Return the (X, Y) coordinate for the center point of the cell that contains the specified text.  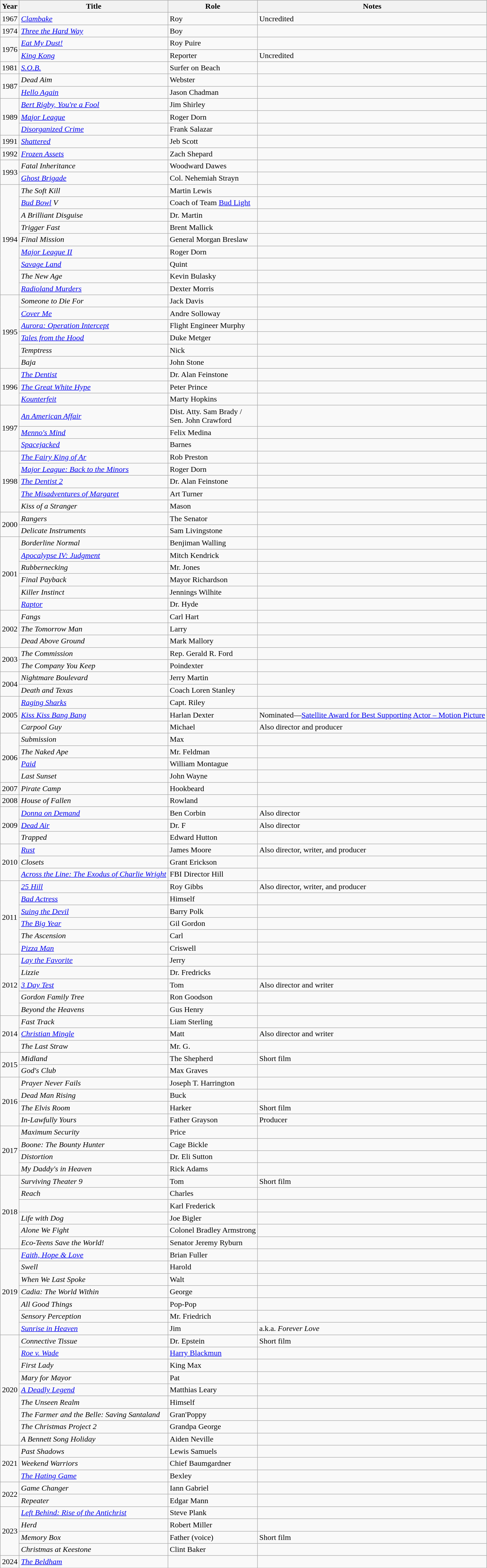
Jim Shirley (213, 104)
1998 (10, 481)
Dr. Epstein (213, 1341)
Hello Again (93, 92)
Lizzie (93, 973)
Coach Loren Stanley (213, 690)
Year (10, 6)
1992 (10, 154)
Coach of Team Bud Light (213, 203)
1995 (10, 332)
Harlan Dexter (213, 715)
2023 (10, 1531)
Eco-Teens Save the World! (93, 1243)
Price (213, 1132)
William Montague (213, 764)
Dr. Hyde (213, 604)
Matt (213, 1034)
Swell (93, 1267)
Sam Livingstone (213, 531)
Mitch Kendrick (213, 555)
Walt (213, 1279)
My Daddy's in Heaven (93, 1169)
2004 (10, 684)
The Senator (213, 518)
Beyond the Heavens (93, 1009)
2003 (10, 660)
1991 (10, 141)
Webster (213, 80)
God's Club (93, 1071)
Grant Erickson (213, 862)
Cover Me (93, 313)
Herd (93, 1525)
Bexley (213, 1476)
Aurora: Operation Intercept (93, 325)
Benjiman Walling (213, 543)
Rangers (93, 518)
Mayor Richardson (213, 580)
2000 (10, 524)
2016 (10, 1101)
Suing the Devil (93, 911)
Marty Hopkins (213, 399)
Matthias Leary (213, 1390)
A Deadly Legend (93, 1390)
Submission (93, 739)
Bert Rigby, You're a Fool (93, 104)
Roy (213, 19)
Edgar Mann (213, 1500)
a.k.a. Forever Love (372, 1328)
Capt. Riley (213, 702)
Christian Mingle (93, 1034)
Rick Adams (213, 1169)
Mr. G. (213, 1046)
2018 (10, 1212)
2011 (10, 917)
Clint Baker (213, 1550)
Game Changer (93, 1488)
Peter Prince (213, 387)
The Fairy King of Ar (93, 457)
Faith, Hope & Love (93, 1255)
First Lady (93, 1365)
Barry Polk (213, 911)
Duke Metger (213, 338)
Rob Preston (213, 457)
Nightmare Boulevard (93, 678)
Steve Plank (213, 1513)
Frozen Assets (93, 154)
Carpool Guy (93, 727)
Dr. Fredricks (213, 973)
The Unseen Realm (93, 1402)
George (213, 1292)
Michael (213, 727)
1989 (10, 117)
Dead Above Ground (93, 641)
1967 (10, 19)
Dead Air (93, 825)
King Kong (93, 55)
Disorganized Crime (93, 129)
Flight Engineer Murphy (213, 325)
Dr. Martin (213, 215)
Mr. Friedrich (213, 1316)
Mason (213, 506)
Borderline Normal (93, 543)
Roy Puire (213, 43)
When We Last Spoke (93, 1279)
1987 (10, 86)
1994 (10, 240)
The Ascension (93, 936)
The Dentist 2 (93, 481)
Surfer on Beach (213, 68)
Dead Man Rising (93, 1095)
Charles (213, 1194)
Ron Goodson (213, 997)
The Elvis Room (93, 1107)
Dead Aim (93, 80)
Fangs (93, 617)
The Farmer and the Belle: Saving Santaland (93, 1414)
Harold (213, 1267)
Baja (93, 362)
2001 (10, 573)
2006 (10, 758)
Pizza Man (93, 948)
Quint (213, 264)
Boy (213, 31)
Jerry (213, 960)
Jason Chadman (213, 92)
Trigger Fast (93, 227)
Notes (372, 6)
Frank Salazar (213, 129)
Martin Lewis (213, 191)
Roe v. Wade (93, 1353)
In-Lawfully Yours (93, 1120)
Mr. Feldman (213, 752)
Rowland (213, 801)
Life with Dog (93, 1218)
Role (213, 6)
Gus Henry (213, 1009)
The Great White Hype (93, 387)
Alone We Fight (93, 1230)
Across the Line: The Exodus of Charlie Wright (93, 874)
Spacejacked (93, 445)
Bad Actress (93, 899)
Major League (93, 117)
The Naked Ape (93, 752)
The Last Straw (93, 1046)
1976 (10, 49)
Surviving Theater 9 (93, 1181)
Joseph T. Harrington (213, 1083)
2010 (10, 862)
Rep. Gerald R. Ford (213, 653)
Grandpa George (213, 1427)
Roy Gibbs (213, 887)
Mark Mallory (213, 641)
Felix Medina (213, 432)
Max (213, 739)
2014 (10, 1034)
The Tomorrow Man (93, 629)
Pirate Camp (93, 789)
Mr. Jones (213, 568)
Larry (213, 629)
Rust (93, 850)
All Good Things (93, 1304)
An American Affair (93, 416)
Prayer Never Fails (93, 1083)
Jack Davis (213, 301)
Closets (93, 862)
Shattered (93, 141)
Dexter Morris (213, 289)
A Brilliant Disguise (93, 215)
Trapped (93, 838)
Gran'Poppy (213, 1414)
Radioland Murders (93, 289)
General Morgan Breslaw (213, 240)
Cadia: The World Within (93, 1292)
Rubbernecking (93, 568)
Raptor (93, 604)
S.O.B. (93, 68)
2019 (10, 1292)
25 Hill (93, 887)
Carl (213, 936)
Senator Jeremy Ryburn (213, 1243)
House of Fallen (93, 801)
Title (93, 6)
Gil Gordon (213, 923)
A Bennett Song Holiday (93, 1439)
Savage Land (93, 264)
Cage Bickle (213, 1145)
Kiss of a Stranger (93, 506)
1993 (10, 172)
Harry Blackmun (213, 1353)
3 Day Test (93, 985)
Harker (213, 1107)
Distortion (93, 1157)
Barnes (213, 445)
Kevin Bulasky (213, 276)
Clambake (93, 19)
Temptress (93, 350)
The Company You Keep (93, 666)
1981 (10, 68)
Col. Nehemiah Strayn (213, 178)
Joe Bigler (213, 1218)
Raging Sharks (93, 702)
Ghost Brigade (93, 178)
The Misadventures of Margaret (93, 494)
FBI Director Hill (213, 874)
Aiden Neville (213, 1439)
Killer Instinct (93, 592)
Lay the Favorite (93, 960)
Woodward Dawes (213, 166)
Major League: Back to the Minors (93, 469)
Fatal Inheritance (93, 166)
King Max (213, 1365)
The Soft Kill (93, 191)
Apocalypse IV: Judgment (93, 555)
The New Age (93, 276)
1997 (10, 428)
2017 (10, 1150)
Producer (372, 1120)
Left Behind: Rise of the Antichrist (93, 1513)
Last Sunset (93, 776)
Reporter (213, 55)
Brent Mallick (213, 227)
Art Turner (213, 494)
Kiss Kiss Bang Bang (93, 715)
Dist. Atty. Sam Brady /Sen. John Crawford (213, 416)
Criswell (213, 948)
Delicate Instruments (93, 531)
Hookbeard (213, 789)
2015 (10, 1065)
Buck (213, 1095)
Nominated—Satellite Award for Best Supporting Actor – Motion Picture (372, 715)
2002 (10, 629)
Jeb Scott (213, 141)
The Big Year (93, 923)
The Commission (93, 653)
2020 (10, 1390)
Ben Corbin (213, 813)
Dr. F (213, 825)
Reach (93, 1194)
Dr. Eli Sutton (213, 1157)
John Stone (213, 362)
Donna on Demand (93, 813)
1996 (10, 387)
2024 (10, 1562)
Sensory Perception (93, 1316)
Major League II (93, 252)
Zach Shepard (213, 154)
Midland (93, 1058)
Father (voice) (213, 1537)
The Christmas Project 2 (93, 1427)
Eat My Dust! (93, 43)
Paid (93, 764)
Robert Miller (213, 1525)
Tales from the Hood (93, 338)
Mary for Mayor (93, 1378)
Menno's Mind (93, 432)
Jim (213, 1328)
2022 (10, 1494)
Memory Box (93, 1537)
Jennings Wilhite (213, 592)
Pat (213, 1378)
Bud Bowl V (93, 203)
Connective Tissue (93, 1341)
Fast Track (93, 1022)
The Dentist (93, 375)
Jerry Martin (213, 678)
Karl Frederick (213, 1206)
2009 (10, 825)
Sunrise in Heaven (93, 1328)
2007 (10, 789)
2005 (10, 715)
2012 (10, 985)
The Shepherd (213, 1058)
Iann Gabriel (213, 1488)
Boone: The Bounty Hunter (93, 1145)
Edward Hutton (213, 838)
Maximum Security (93, 1132)
The Hating Game (93, 1476)
Gordon Family Tree (93, 997)
Chief Baumgardner (213, 1464)
1974 (10, 31)
Repeater (93, 1500)
Past Shadows (93, 1451)
Brian Fuller (213, 1255)
The Beldham (93, 1562)
Lewis Samuels (213, 1451)
Liam Sterling (213, 1022)
Final Payback (93, 580)
Final Mission (93, 240)
Also director and producer (372, 727)
Max Graves (213, 1071)
Death and Texas (93, 690)
Father Grayson (213, 1120)
Someone to Die For (93, 301)
Andre Solloway (213, 313)
John Wayne (213, 776)
Nick (213, 350)
2008 (10, 801)
Carl Hart (213, 617)
James Moore (213, 850)
Poindexter (213, 666)
Pop-Pop (213, 1304)
2021 (10, 1464)
Christmas at Keestone (93, 1550)
Three the Hard Way (93, 31)
Weekend Warriors (93, 1464)
Colonel Bradley Armstrong (213, 1230)
Kounterfeit (93, 399)
